From the cell containing the given text, extract its center point as [X, Y] coordinate. 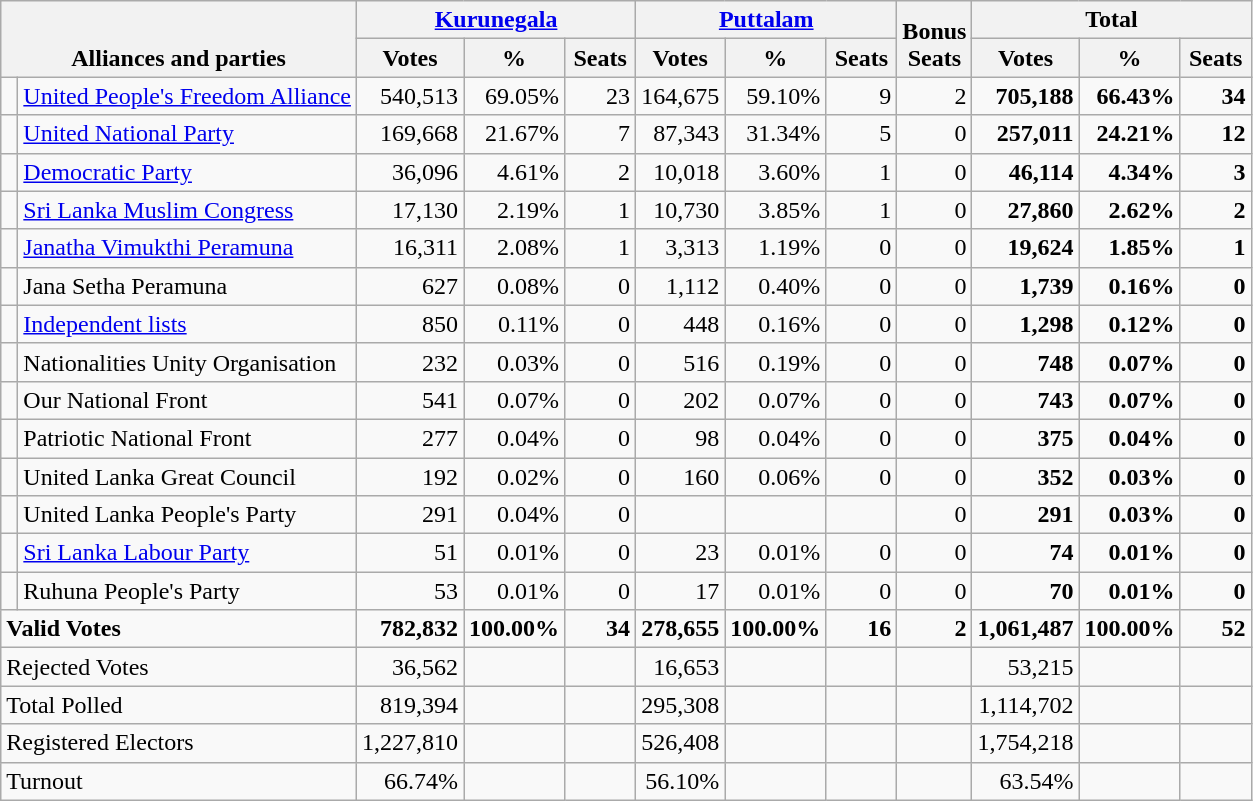
Kurunegala [496, 20]
Total [1112, 20]
53,215 [1026, 667]
Sri Lanka Labour Party [188, 553]
278,655 [680, 629]
Puttalam [766, 20]
Registered Electors [179, 743]
United Lanka Great Council [188, 477]
169,668 [410, 134]
2.08% [514, 248]
17,130 [410, 210]
87,343 [680, 134]
Sri Lanka Muslim Congress [188, 210]
1,114,702 [1026, 705]
3.60% [776, 172]
2.62% [1130, 210]
1,112 [680, 286]
748 [1026, 362]
7 [600, 134]
375 [1026, 438]
1,061,487 [1026, 629]
0.06% [776, 477]
Nationalities Unity Organisation [188, 362]
782,832 [410, 629]
541 [410, 400]
202 [680, 400]
5 [862, 134]
0.08% [514, 286]
United National Party [188, 134]
16,653 [680, 667]
3 [1216, 172]
19,624 [1026, 248]
3,313 [680, 248]
0.11% [514, 324]
27,860 [1026, 210]
1.85% [1130, 248]
352 [1026, 477]
Our National Front [188, 400]
59.10% [776, 96]
52 [1216, 629]
74 [1026, 553]
17 [680, 591]
10,730 [680, 210]
Jana Setha Peramuna [188, 286]
850 [410, 324]
516 [680, 362]
160 [680, 477]
448 [680, 324]
36,562 [410, 667]
21.67% [514, 134]
1,298 [1026, 324]
53 [410, 591]
United Lanka People's Party [188, 515]
BonusSeats [934, 39]
192 [410, 477]
540,513 [410, 96]
0.40% [776, 286]
Total Polled [179, 705]
2.19% [514, 210]
1.19% [776, 248]
63.54% [1026, 781]
12 [1216, 134]
Alliances and parties [179, 39]
9 [862, 96]
232 [410, 362]
705,188 [1026, 96]
36,096 [410, 172]
277 [410, 438]
819,394 [410, 705]
4.34% [1130, 172]
66.43% [1130, 96]
164,675 [680, 96]
24.21% [1130, 134]
Rejected Votes [179, 667]
98 [680, 438]
257,011 [1026, 134]
Janatha Vimukthi Peramuna [188, 248]
Independent lists [188, 324]
Valid Votes [179, 629]
Ruhuna People's Party [188, 591]
1,739 [1026, 286]
56.10% [680, 781]
743 [1026, 400]
69.05% [514, 96]
1,754,218 [1026, 743]
627 [410, 286]
3.85% [776, 210]
United People's Freedom Alliance [188, 96]
1,227,810 [410, 743]
10,018 [680, 172]
0.02% [514, 477]
31.34% [776, 134]
Patriotic National Front [188, 438]
16 [862, 629]
66.74% [410, 781]
0.12% [1130, 324]
Democratic Party [188, 172]
4.61% [514, 172]
295,308 [680, 705]
0.19% [776, 362]
526,408 [680, 743]
16,311 [410, 248]
46,114 [1026, 172]
70 [1026, 591]
51 [410, 553]
Turnout [179, 781]
